Extract the [x, y] coordinate from the center of the cell holding the provided text.  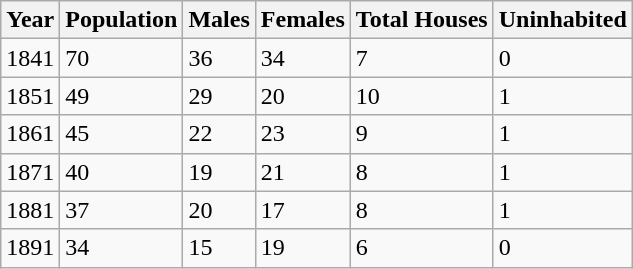
1841 [30, 58]
6 [422, 248]
40 [122, 172]
70 [122, 58]
1881 [30, 210]
17 [302, 210]
21 [302, 172]
49 [122, 96]
36 [219, 58]
22 [219, 134]
Males [219, 20]
10 [422, 96]
Population [122, 20]
7 [422, 58]
45 [122, 134]
23 [302, 134]
15 [219, 248]
9 [422, 134]
Females [302, 20]
Year [30, 20]
1861 [30, 134]
1871 [30, 172]
29 [219, 96]
Total Houses [422, 20]
1851 [30, 96]
Uninhabited [562, 20]
1891 [30, 248]
37 [122, 210]
